Identify which cell holds the provided text, then report its (x, y) central coordinate. 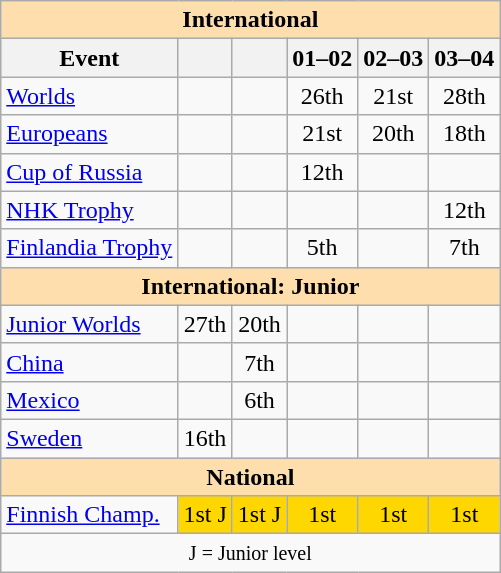
International: Junior (250, 286)
27th (205, 324)
26th (322, 96)
Finlandia Trophy (90, 248)
02–03 (394, 58)
Sweden (90, 438)
Mexico (90, 400)
Event (90, 58)
18th (464, 134)
03–04 (464, 58)
National (250, 477)
16th (205, 438)
Junior Worlds (90, 324)
28th (464, 96)
Finnish Champ. (90, 515)
Cup of Russia (90, 172)
Worlds (90, 96)
01–02 (322, 58)
J = Junior level (250, 553)
Europeans (90, 134)
5th (322, 248)
6th (259, 400)
NHK Trophy (90, 210)
International (250, 20)
China (90, 362)
